Search for the cell housing the specified text and yield its (X, Y) center coordinate. 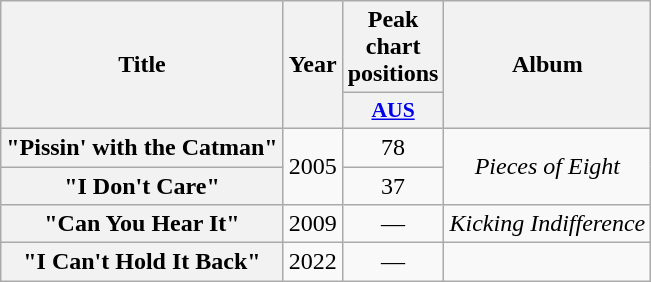
Pieces of Eight (548, 166)
Kicking Indifference (548, 224)
Year (312, 65)
2022 (312, 262)
"I Can't Hold It Back" (142, 262)
AUS (393, 111)
"I Don't Care" (142, 185)
2005 (312, 166)
78 (393, 147)
37 (393, 185)
Peak chart positions (393, 47)
"Pissin' with the Catman" (142, 147)
Album (548, 65)
"Can You Hear It" (142, 224)
Title (142, 65)
2009 (312, 224)
